Determine the [X, Y] coordinate at the center of the cell enclosing the given text.  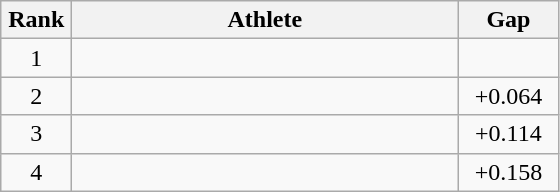
1 [36, 58]
4 [36, 172]
Rank [36, 20]
Athlete [265, 20]
Gap [508, 20]
+0.114 [508, 134]
3 [36, 134]
2 [36, 96]
+0.158 [508, 172]
+0.064 [508, 96]
